Return the (X, Y) coordinate for the center point of the cell that contains the specified text.  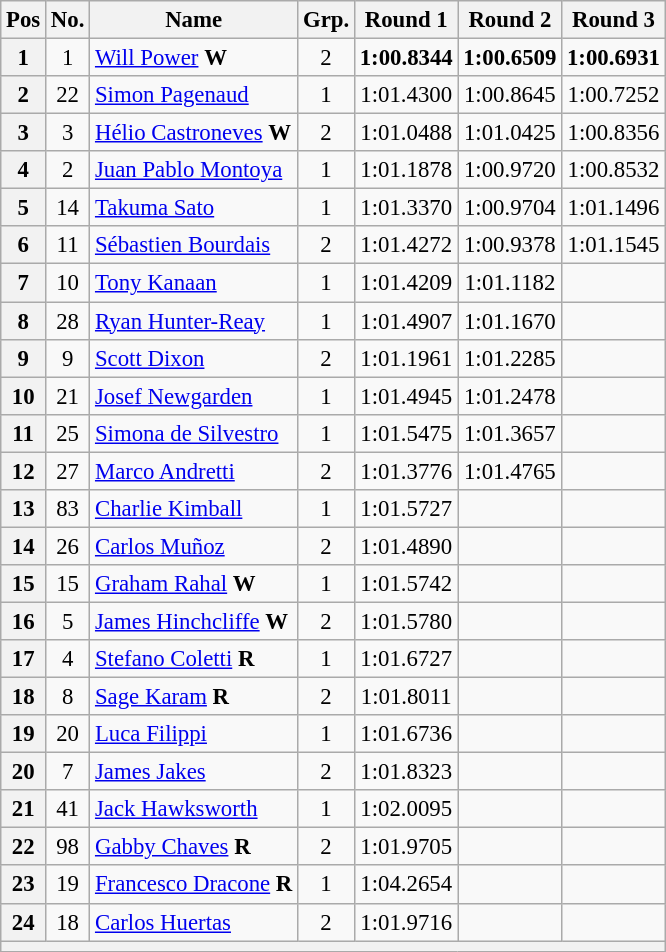
6 (24, 245)
Round 2 (510, 20)
1:01.8011 (406, 697)
1:01.1961 (406, 358)
1:00.8356 (614, 133)
28 (68, 321)
1:01.0488 (406, 133)
Sage Karam R (194, 697)
1:00.8532 (614, 170)
1:00.8645 (510, 95)
1:01.4272 (406, 245)
Gabby Chaves R (194, 847)
41 (68, 809)
1:01.1670 (510, 321)
Takuma Sato (194, 208)
Simona de Silvestro (194, 433)
1:00.9704 (510, 208)
25 (68, 433)
1:00.9378 (510, 245)
Jack Hawksworth (194, 809)
1:01.4300 (406, 95)
Charlie Kimball (194, 509)
1:01.6736 (406, 734)
Name (194, 20)
Juan Pablo Montoya (194, 170)
1:01.9716 (406, 922)
1:01.4945 (406, 396)
17 (24, 659)
1:01.1545 (614, 245)
26 (68, 546)
83 (68, 509)
23 (24, 885)
1:01.4890 (406, 546)
1:00.6509 (510, 58)
1:01.4765 (510, 471)
1:01.3776 (406, 471)
1:01.5780 (406, 621)
1:02.0095 (406, 809)
Grp. (326, 20)
Francesco Dracone R (194, 885)
27 (68, 471)
Round 3 (614, 20)
Graham Rahal W (194, 584)
Ryan Hunter-Reay (194, 321)
13 (24, 509)
Carlos Huertas (194, 922)
1:01.2285 (510, 358)
Stefano Coletti R (194, 659)
1:01.3370 (406, 208)
1:00.7252 (614, 95)
No. (68, 20)
1:01.1878 (406, 170)
Carlos Muñoz (194, 546)
1:01.5742 (406, 584)
Hélio Castroneves W (194, 133)
1:01.6727 (406, 659)
1:01.5727 (406, 509)
1:01.1496 (614, 208)
Scott Dixon (194, 358)
98 (68, 847)
Tony Kanaan (194, 283)
1:01.9705 (406, 847)
James Hinchcliffe W (194, 621)
24 (24, 922)
Round 1 (406, 20)
1:01.2478 (510, 396)
Will Power W (194, 58)
1:00.6931 (614, 58)
1:01.3657 (510, 433)
Josef Newgarden (194, 396)
1:00.9720 (510, 170)
1:04.2654 (406, 885)
Simon Pagenaud (194, 95)
1:01.4209 (406, 283)
1:01.1182 (510, 283)
Luca Filippi (194, 734)
James Jakes (194, 772)
Marco Andretti (194, 471)
12 (24, 471)
1:01.5475 (406, 433)
1:01.8323 (406, 772)
Pos (24, 20)
1:00.8344 (406, 58)
16 (24, 621)
1:01.0425 (510, 133)
1:01.4907 (406, 321)
Sébastien Bourdais (194, 245)
